Detect which cell encompasses the target text, then output its [x, y] center coordinate. 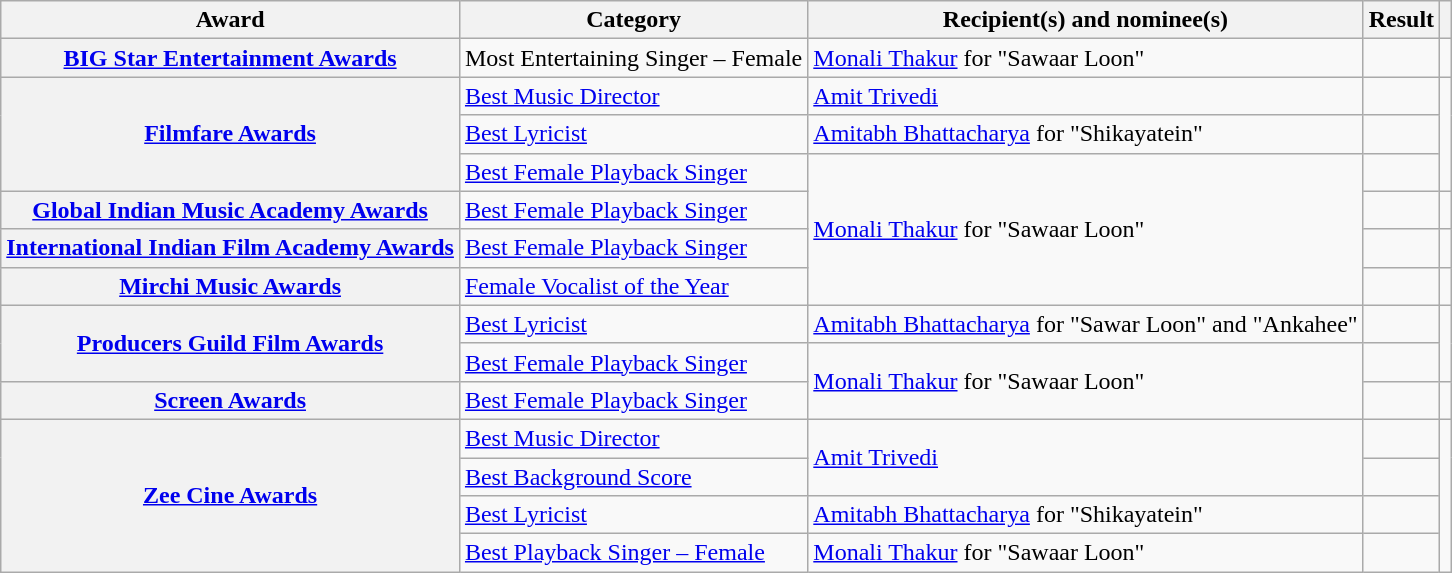
Recipient(s) and nominee(s) [1086, 20]
Best Playback Singer – Female [633, 553]
Award [230, 20]
Amitabh Bhattacharya for "Sawar Loon" and "Ankahee" [1086, 324]
Best Background Score [633, 477]
Global Indian Music Academy Awards [230, 210]
BIG Star Entertainment Awards [230, 58]
Category [633, 20]
International Indian Film Academy Awards [230, 248]
Producers Guild Film Awards [230, 343]
Zee Cine Awards [230, 495]
Screen Awards [230, 400]
Filmfare Awards [230, 134]
Mirchi Music Awards [230, 286]
Female Vocalist of the Year [633, 286]
Result [1401, 20]
Most Entertaining Singer – Female [633, 58]
